Find where the given text appears and provide that cell's center as (x, y) coordinate. 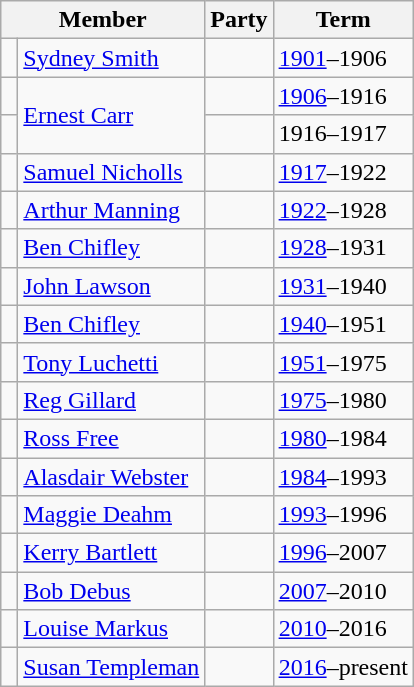
1993–1996 (343, 515)
Alasdair Webster (112, 477)
Tony Luchetti (112, 362)
2007–2010 (343, 591)
Bob Debus (112, 591)
1922–1928 (343, 210)
Samuel Nicholls (112, 172)
Maggie Deahm (112, 515)
1996–2007 (343, 553)
1984–1993 (343, 477)
1951–1975 (343, 362)
John Lawson (112, 286)
1980–1984 (343, 438)
Arthur Manning (112, 210)
Sydney Smith (112, 58)
Term (343, 20)
2010–2016 (343, 629)
1917–1922 (343, 172)
Ross Free (112, 438)
1931–1940 (343, 286)
Member (103, 20)
Party (239, 20)
Susan Templeman (112, 667)
1975–1980 (343, 400)
2016–present (343, 667)
Kerry Bartlett (112, 553)
1928–1931 (343, 248)
1906–1916 (343, 96)
1916–1917 (343, 134)
Ernest Carr (112, 115)
1901–1906 (343, 58)
Louise Markus (112, 629)
1940–1951 (343, 324)
Reg Gillard (112, 400)
